Detect which cell encompasses the target text, then output its (x, y) center coordinate. 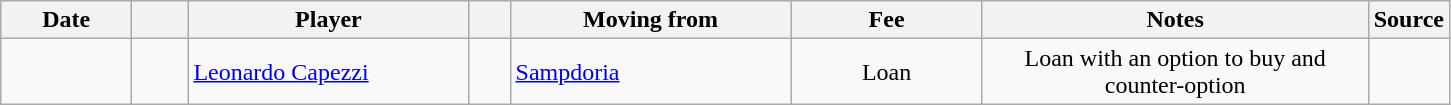
Loan with an option to buy and counter-option (1175, 72)
Moving from (650, 20)
Fee (886, 20)
Leonardo Capezzi (328, 72)
Player (328, 20)
Source (1408, 20)
Sampdoria (650, 72)
Notes (1175, 20)
Date (66, 20)
Loan (886, 72)
